Scan for the cell matching the given text and deliver its (X, Y) coordinate at center. 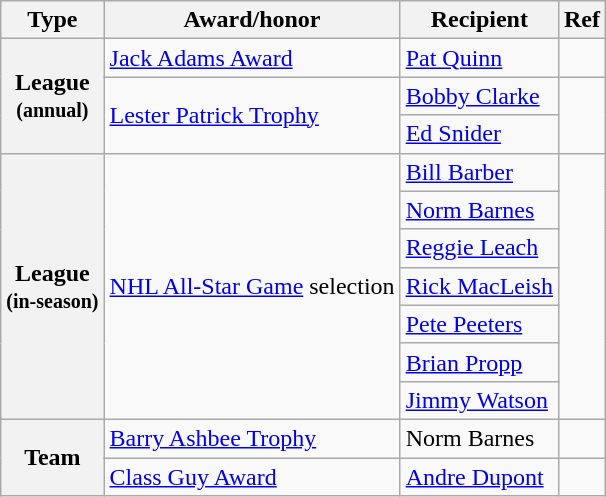
Class Guy Award (252, 477)
Type (52, 20)
Jack Adams Award (252, 58)
Andre Dupont (479, 477)
League(annual) (52, 96)
NHL All-Star Game selection (252, 286)
Bobby Clarke (479, 96)
League(in-season) (52, 286)
Ed Snider (479, 134)
Barry Ashbee Trophy (252, 438)
Team (52, 457)
Pete Peeters (479, 324)
Rick MacLeish (479, 286)
Award/honor (252, 20)
Bill Barber (479, 172)
Reggie Leach (479, 248)
Ref (582, 20)
Jimmy Watson (479, 400)
Brian Propp (479, 362)
Lester Patrick Trophy (252, 115)
Pat Quinn (479, 58)
Recipient (479, 20)
